Find where the given text appears and provide that cell's center as [X, Y] coordinate. 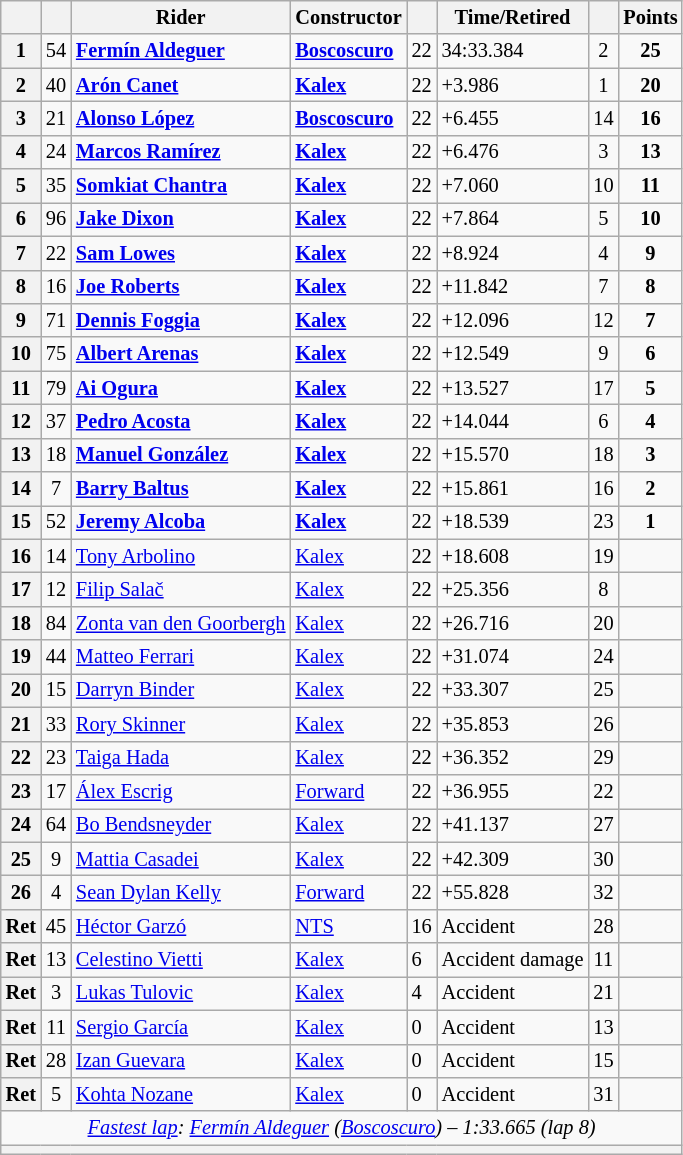
Jake Dixon [180, 219]
40 [56, 85]
Marcos Ramírez [180, 152]
+14.044 [513, 421]
84 [56, 623]
Filip Salač [180, 589]
Matteo Ferrari [180, 657]
Taiga Hada [180, 758]
Dennis Foggia [180, 320]
Bo Bendsneyder [180, 825]
+6.476 [513, 152]
32 [603, 892]
+12.096 [513, 320]
+15.861 [513, 489]
+33.307 [513, 690]
34:33.384 [513, 51]
+42.309 [513, 859]
Rory Skinner [180, 724]
79 [56, 388]
Sergio García [180, 1027]
+12.549 [513, 354]
Sam Lowes [180, 253]
Somkiat Chantra [180, 186]
+7.864 [513, 219]
Arón Canet [180, 85]
Joe Roberts [180, 287]
+31.074 [513, 657]
+3.986 [513, 85]
+41.137 [513, 825]
Sean Dylan Kelly [180, 892]
+26.716 [513, 623]
44 [56, 657]
Fastest lap: Fermín Aldeguer (Boscoscuro) – 1:33.665 (lap 8) [342, 1128]
96 [56, 219]
Albert Arenas [180, 354]
Barry Baltus [180, 489]
Darryn Binder [180, 690]
+7.060 [513, 186]
Manuel González [180, 455]
+13.527 [513, 388]
Fermín Aldeguer [180, 51]
Mattia Casadei [180, 859]
+11.842 [513, 287]
64 [56, 825]
54 [56, 51]
71 [56, 320]
Tony Arbolino [180, 556]
35 [56, 186]
Lukas Tulovic [180, 993]
Alonso López [180, 118]
Rider [180, 17]
+36.352 [513, 758]
75 [56, 354]
52 [56, 522]
Izan Guevara [180, 1061]
Héctor Garzó [180, 926]
Jeremy Alcoba [180, 522]
Accident damage [513, 960]
31 [603, 1094]
Zonta van den Goorbergh [180, 623]
27 [603, 825]
+36.955 [513, 791]
+25.356 [513, 589]
+55.828 [513, 892]
45 [56, 926]
Time/Retired [513, 17]
37 [56, 421]
Constructor [348, 17]
Kohta Nozane [180, 1094]
33 [56, 724]
+18.608 [513, 556]
29 [603, 758]
Celestino Vietti [180, 960]
+6.455 [513, 118]
+8.924 [513, 253]
30 [603, 859]
+15.570 [513, 455]
Ai Ogura [180, 388]
+35.853 [513, 724]
Álex Escrig [180, 791]
Pedro Acosta [180, 421]
+18.539 [513, 522]
NTS [348, 926]
Points [650, 17]
